Return (X, Y) of the center of cell containing provided text 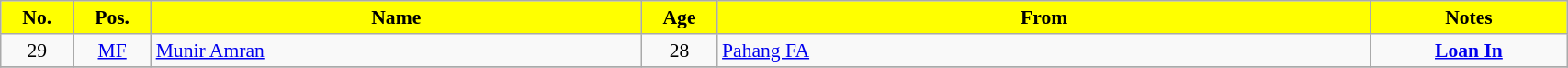
From (1043, 17)
Notes (1468, 17)
Munir Amran (397, 51)
No. (37, 17)
Name (397, 17)
Pahang FA (1043, 51)
29 (37, 51)
Pos. (112, 17)
MF (112, 51)
28 (680, 51)
Age (680, 17)
Loan In (1468, 51)
